Extract the [X, Y] coordinate from the center of the cell holding the provided text.  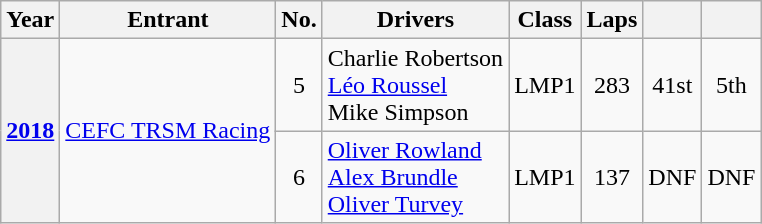
5th [732, 85]
Entrant [168, 20]
Charlie Robertson Léo Roussel Mike Simpson [415, 85]
137 [612, 177]
Drivers [415, 20]
CEFC TRSM Racing [168, 131]
No. [299, 20]
5 [299, 85]
41st [672, 85]
6 [299, 177]
Class [545, 20]
2018 [30, 131]
Oliver Rowland Alex Brundle Oliver Turvey [415, 177]
Laps [612, 20]
Year [30, 20]
283 [612, 85]
